Identify which cell holds the provided text, then report its [x, y] central coordinate. 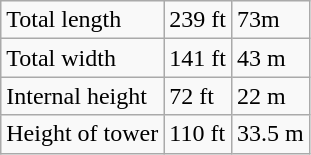
110 ft [198, 134]
239 ft [198, 20]
22 m [271, 96]
73m [271, 20]
Height of tower [82, 134]
43 m [271, 58]
Total length [82, 20]
Internal height [82, 96]
Total width [82, 58]
72 ft [198, 96]
33.5 m [271, 134]
141 ft [198, 58]
